Pinpoint the cell where the given text exists, returning its [X, Y] midpoint coordinate. 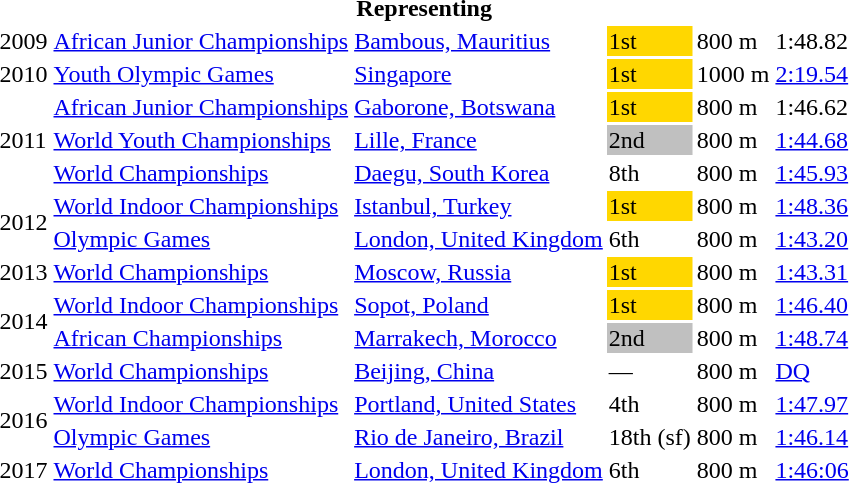
Marrakech, Morocco [479, 338]
4th [650, 404]
Moscow, Russia [479, 272]
Singapore [479, 74]
Sopot, Poland [479, 305]
Daegu, South Korea [479, 173]
6th [650, 239]
Bambous, Mauritius [479, 41]
18th (sf) [650, 437]
Lille, France [479, 140]
Rio de Janeiro, Brazil [479, 437]
London, United Kingdom [479, 239]
Gaborone, Botswana [479, 107]
World Youth Championships [201, 140]
Istanbul, Turkey [479, 206]
Youth Olympic Games [201, 74]
Beijing, China [479, 371]
African Championships [201, 338]
Portland, United States [479, 404]
1000 m [733, 74]
8th [650, 173]
— [650, 371]
